Return (X, Y) of the center of cell containing provided text 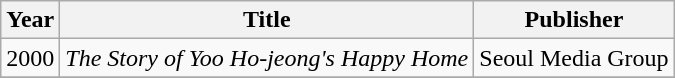
Title (267, 20)
The Story of Yoo Ho-jeong's Happy Home (267, 58)
2000 (30, 58)
Seoul Media Group (574, 58)
Publisher (574, 20)
Year (30, 20)
